Find where the given text appears and provide that cell's center as [x, y] coordinate. 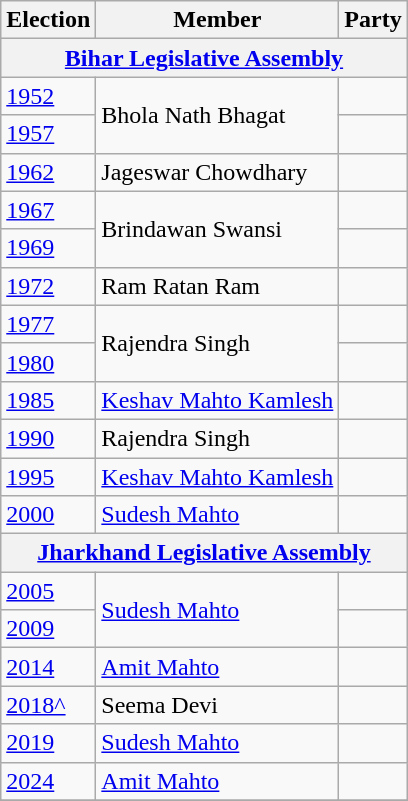
Bihar Legislative Assembly [204, 58]
2009 [48, 629]
1980 [48, 362]
1990 [48, 438]
2024 [48, 781]
Jageswar Chowdhary [218, 172]
1977 [48, 324]
2005 [48, 591]
2014 [48, 667]
1969 [48, 248]
Election [48, 20]
1957 [48, 134]
Seema Devi [218, 705]
2019 [48, 743]
1985 [48, 400]
1995 [48, 477]
Party [373, 20]
2000 [48, 515]
Member [218, 20]
Jharkhand Legislative Assembly [204, 553]
Bhola Nath Bhagat [218, 115]
Brindawan Swansi [218, 229]
Ram Ratan Ram [218, 286]
1972 [48, 286]
1967 [48, 210]
1962 [48, 172]
2018^ [48, 705]
1952 [48, 96]
